From the cell containing the given text, extract its center point as [X, Y] coordinate. 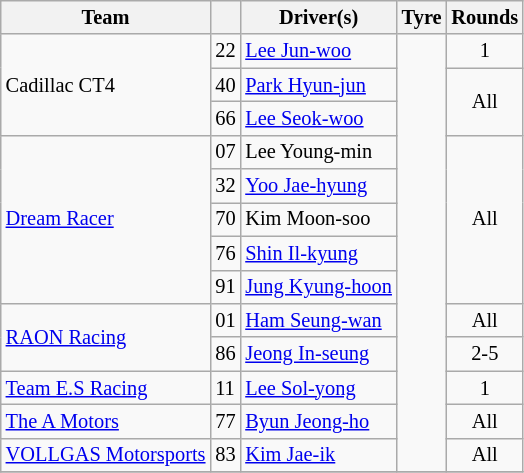
Jung Kyung-hoon [318, 287]
Lee Young-min [318, 152]
07 [225, 152]
Driver(s) [318, 17]
Rounds [484, 17]
22 [225, 51]
40 [225, 85]
91 [225, 287]
77 [225, 421]
Yoo Jae-hyung [318, 186]
Dream Racer [106, 219]
Cadillac CT4 [106, 84]
11 [225, 388]
Ham Seung-wan [318, 320]
The A Motors [106, 421]
Jeong In-seung [318, 354]
Tyre [422, 17]
Byun Jeong-ho [318, 421]
70 [225, 219]
Lee Sol-yong [318, 388]
Shin Il-kyung [318, 253]
RAON Racing [106, 336]
2-5 [484, 354]
Kim Jae-ik [318, 455]
66 [225, 118]
Park Hyun-jun [318, 85]
32 [225, 186]
Lee Seok-woo [318, 118]
VOLLGAS Motorsports [106, 455]
01 [225, 320]
83 [225, 455]
Lee Jun-woo [318, 51]
Kim Moon-soo [318, 219]
76 [225, 253]
86 [225, 354]
Team E.S Racing [106, 388]
Team [106, 17]
